Locate the cell with the specified text and output its (X, Y) center coordinate. 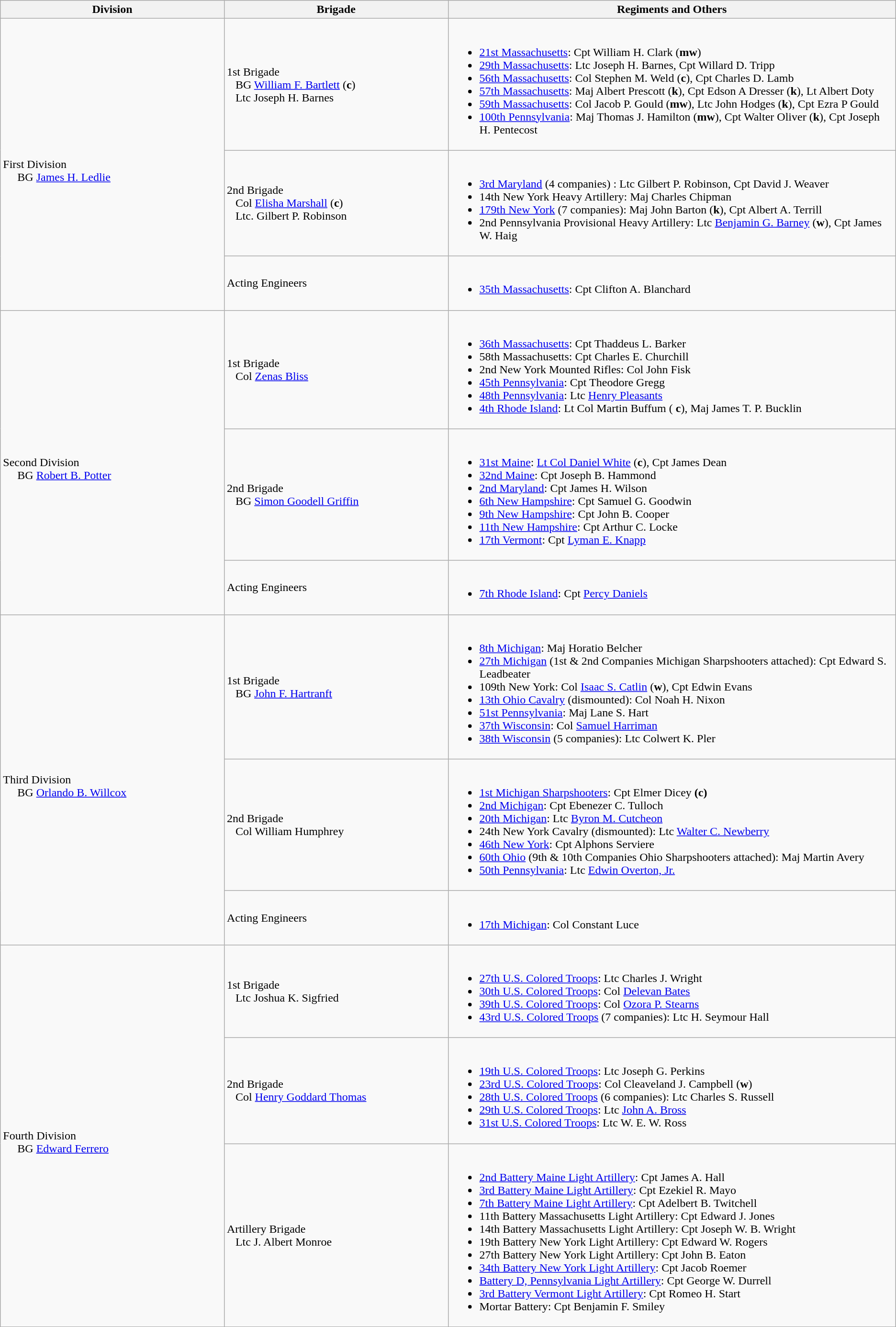
1st Brigade Col Zenas Bliss (336, 369)
2nd Brigade Col Henry Goddard Thomas (336, 1090)
35th Massachusetts: Cpt Clifton A. Blanchard (672, 283)
2nd Brigade Col Elisha Marshall (c) Ltc. Gilbert P. Robinson (336, 203)
Second Division BG Robert B. Potter (112, 462)
Third Division BG Orlando B. Willcox (112, 780)
1st Brigade Ltc Joshua K. Sigfried (336, 991)
Fourth Division BG Edward Ferrero (112, 1136)
1st Brigade BG John F. Hartranft (336, 687)
First Division BG James H. Ledlie (112, 165)
17th Michigan: Col Constant Luce (672, 918)
2nd Brigade BG Simon Goodell Griffin (336, 495)
Division (112, 10)
Artillery Brigade Ltc J. Albert Monroe (336, 1236)
Brigade (336, 10)
1st Brigade BG William F. Bartlett (c) Ltc Joseph H. Barnes (336, 84)
2nd Brigade Col William Humphrey (336, 825)
Regiments and Others (672, 10)
7th Rhode Island: Cpt Percy Daniels (672, 588)
